Return the (x, y) coordinate for the center point of the cell that contains the specified text.  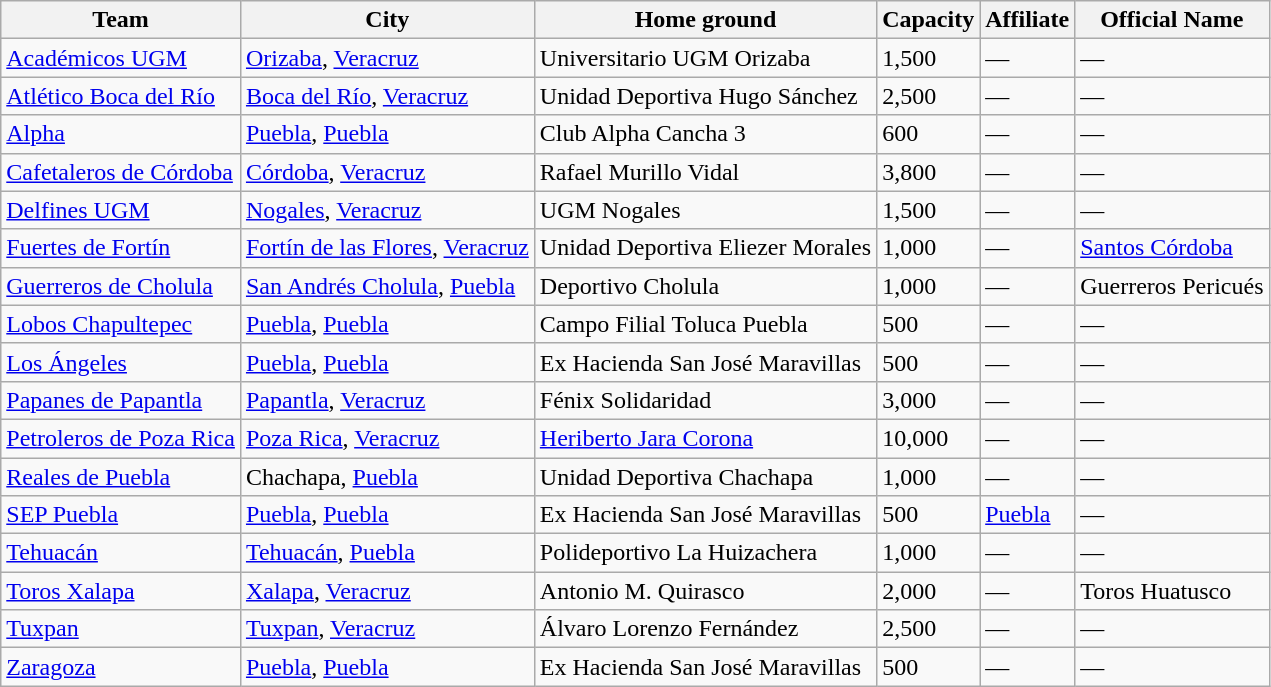
Tuxpan (121, 629)
Unidad Deportiva Eliezer Morales (705, 248)
City (387, 20)
Santos Córdoba (1172, 248)
SEP Puebla (121, 515)
Los Ángeles (121, 362)
Puebla (1028, 515)
Xalapa, Veracruz (387, 591)
Capacity (928, 20)
Rafael Murillo Vidal (705, 172)
Team (121, 20)
Córdoba, Veracruz (387, 172)
Toros Xalapa (121, 591)
Reales de Puebla (121, 477)
Alpha (121, 134)
Unidad Deportiva Chachapa (705, 477)
Tehuacán, Puebla (387, 553)
San Andrés Cholula, Puebla (387, 286)
Boca del Río, Veracruz (387, 96)
3,800 (928, 172)
Official Name (1172, 20)
Fénix Solidaridad (705, 400)
Polideportivo La Huizachera (705, 553)
Álvaro Lorenzo Fernández (705, 629)
Petroleros de Poza Rica (121, 438)
Campo Filial Toluca Puebla (705, 324)
Unidad Deportiva Hugo Sánchez (705, 96)
Guerreros Pericués (1172, 286)
Guerreros de Cholula (121, 286)
UGM Nogales (705, 210)
Toros Huatusco (1172, 591)
Delfines UGM (121, 210)
Chachapa, Puebla (387, 477)
Affiliate (1028, 20)
Home ground (705, 20)
2,000 (928, 591)
Fuertes de Fortín (121, 248)
Cafetaleros de Córdoba (121, 172)
Antonio M. Quirasco (705, 591)
Tehuacán (121, 553)
Orizaba, Veracruz (387, 58)
Académicos UGM (121, 58)
10,000 (928, 438)
Fortín de las Flores, Veracruz (387, 248)
Poza Rica, Veracruz (387, 438)
Universitario UGM Orizaba (705, 58)
Tuxpan, Veracruz (387, 629)
3,000 (928, 400)
600 (928, 134)
Atlético Boca del Río (121, 96)
Zaragoza (121, 667)
Heriberto Jara Corona (705, 438)
Deportivo Cholula (705, 286)
Papantla, Veracruz (387, 400)
Papanes de Papantla (121, 400)
Lobos Chapultepec (121, 324)
Nogales, Veracruz (387, 210)
Club Alpha Cancha 3 (705, 134)
